From the cell containing the given text, extract its center point as (X, Y) coordinate. 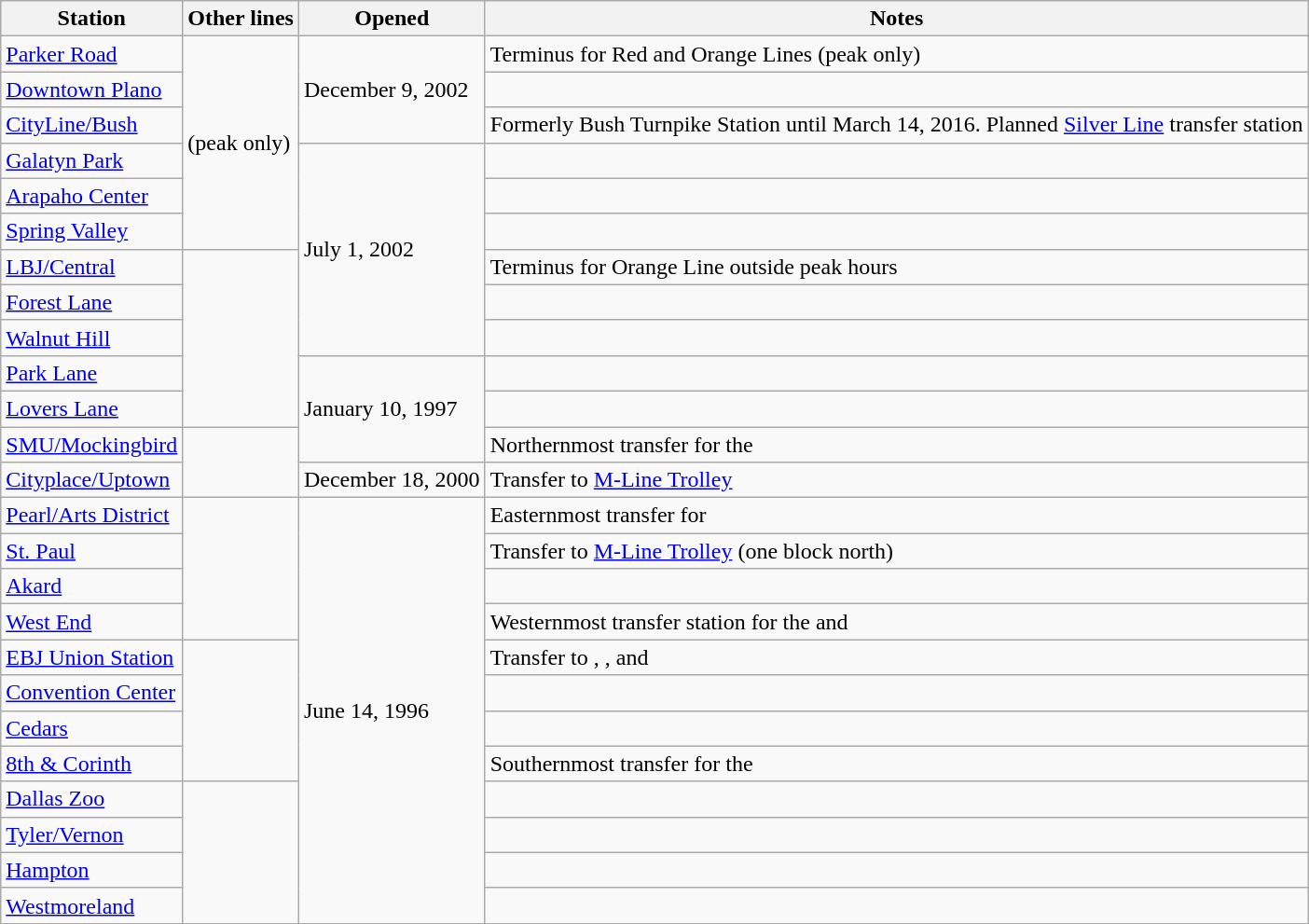
Dallas Zoo (91, 799)
8th & Corinth (91, 764)
Hampton (91, 870)
EBJ Union Station (91, 657)
Terminus for Red and Orange Lines (peak only) (897, 54)
Station (91, 19)
Galatyn Park (91, 160)
Opened (392, 19)
Transfer to M-Line Trolley (one block north) (897, 551)
SMU/Mockingbird (91, 445)
Cedars (91, 728)
Notes (897, 19)
Pearl/Arts District (91, 516)
June 14, 1996 (392, 710)
Tyler/Vernon (91, 834)
Transfer to , , and (897, 657)
CityLine/Bush (91, 125)
Westernmost transfer station for the and (897, 622)
Akard (91, 586)
Westmoreland (91, 905)
Park Lane (91, 373)
Convention Center (91, 693)
Lovers Lane (91, 408)
Northernmost transfer for the (897, 445)
Downtown Plano (91, 90)
Terminus for Orange Line outside peak hours (897, 267)
December 18, 2000 (392, 480)
Spring Valley (91, 231)
St. Paul (91, 551)
(peak only) (241, 143)
Easternmost transfer for (897, 516)
Southernmost transfer for the (897, 764)
December 9, 2002 (392, 90)
July 1, 2002 (392, 249)
Cityplace/Uptown (91, 480)
January 10, 1997 (392, 408)
Other lines (241, 19)
Transfer to M-Line Trolley (897, 480)
Forest Lane (91, 302)
West End (91, 622)
Formerly Bush Turnpike Station until March 14, 2016. Planned Silver Line transfer station (897, 125)
Walnut Hill (91, 338)
Arapaho Center (91, 196)
LBJ/Central (91, 267)
Parker Road (91, 54)
